Identify which cell holds the provided text, then report its [X, Y] central coordinate. 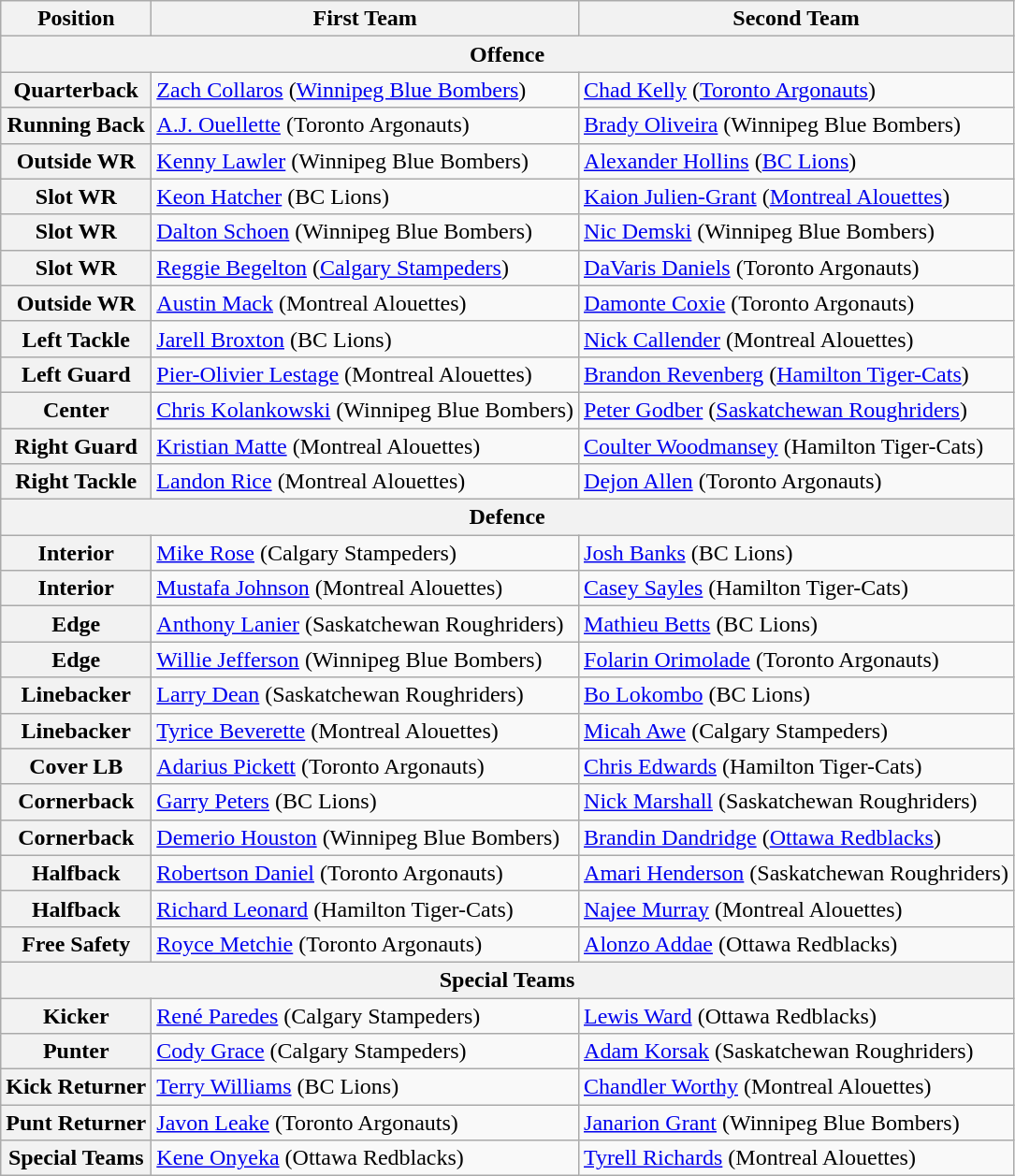
Dejon Allen (Toronto Argonauts) [797, 482]
Bo Lokombo (BC Lions) [797, 695]
Second Team [797, 19]
Cody Grace (Calgary Stampeders) [365, 1052]
Mike Rose (Calgary Stampeders) [365, 553]
Free Safety [77, 944]
Casey Sayles (Hamilton Tiger-Cats) [797, 588]
A.J. Ouellette (Toronto Argonauts) [365, 125]
Chad Kelly (Toronto Argonauts) [797, 90]
Left Guard [77, 374]
Reggie Begelton (Calgary Stampeders) [365, 268]
Mathieu Betts (BC Lions) [797, 624]
Richard Leonard (Hamilton Tiger-Cats) [365, 908]
Demerio Houston (Winnipeg Blue Bombers) [365, 837]
Najee Murray (Montreal Alouettes) [797, 908]
Kenny Lawler (Winnipeg Blue Bombers) [365, 161]
Coulter Woodmansey (Hamilton Tiger-Cats) [797, 446]
DaVaris Daniels (Toronto Argonauts) [797, 268]
Dalton Schoen (Winnipeg Blue Bombers) [365, 232]
Amari Henderson (Saskatchewan Roughriders) [797, 873]
Mustafa Johnson (Montreal Alouettes) [365, 588]
Punt Returner [77, 1123]
Kaion Julien-Grant (Montreal Alouettes) [797, 196]
Position [77, 19]
Garry Peters (BC Lions) [365, 802]
Chris Edwards (Hamilton Tiger-Cats) [797, 766]
Willie Jefferson (Winnipeg Blue Bombers) [365, 660]
Janarion Grant (Winnipeg Blue Bombers) [797, 1123]
Chris Kolankowski (Winnipeg Blue Bombers) [365, 410]
Josh Banks (BC Lions) [797, 553]
Kene Onyeka (Ottawa Redblacks) [365, 1158]
Adam Korsak (Saskatchewan Roughriders) [797, 1052]
Robertson Daniel (Toronto Argonauts) [365, 873]
Brady Oliveira (Winnipeg Blue Bombers) [797, 125]
Austin Mack (Montreal Alouettes) [365, 303]
Anthony Lanier (Saskatchewan Roughriders) [365, 624]
Defence [507, 517]
First Team [365, 19]
Quarterback [77, 90]
Right Tackle [77, 482]
Right Guard [77, 446]
Javon Leake (Toronto Argonauts) [365, 1123]
Nick Marshall (Saskatchewan Roughriders) [797, 802]
Peter Godber (Saskatchewan Roughriders) [797, 410]
Brandon Revenberg (Hamilton Tiger-Cats) [797, 374]
Kick Returner [77, 1087]
Punter [77, 1052]
Tyrice Beverette (Montreal Alouettes) [365, 731]
Lewis Ward (Ottawa Redblacks) [797, 1015]
Landon Rice (Montreal Alouettes) [365, 482]
Micah Awe (Calgary Stampeders) [797, 731]
Offence [507, 54]
Alexander Hollins (BC Lions) [797, 161]
Alonzo Addae (Ottawa Redblacks) [797, 944]
Chandler Worthy (Montreal Alouettes) [797, 1087]
Nick Callender (Montreal Alouettes) [797, 339]
Running Back [77, 125]
Cover LB [77, 766]
Pier-Olivier Lestage (Montreal Alouettes) [365, 374]
Kristian Matte (Montreal Alouettes) [365, 446]
Terry Williams (BC Lions) [365, 1087]
Zach Collaros (Winnipeg Blue Bombers) [365, 90]
Kicker [77, 1015]
Nic Demski (Winnipeg Blue Bombers) [797, 232]
Jarell Broxton (BC Lions) [365, 339]
Adarius Pickett (Toronto Argonauts) [365, 766]
Damonte Coxie (Toronto Argonauts) [797, 303]
Folarin Orimolade (Toronto Argonauts) [797, 660]
Center [77, 410]
René Paredes (Calgary Stampeders) [365, 1015]
Royce Metchie (Toronto Argonauts) [365, 944]
Larry Dean (Saskatchewan Roughriders) [365, 695]
Keon Hatcher (BC Lions) [365, 196]
Brandin Dandridge (Ottawa Redblacks) [797, 837]
Tyrell Richards (Montreal Alouettes) [797, 1158]
Left Tackle [77, 339]
